Return the [x, y] coordinate for the center point of the cell that contains the specified text.  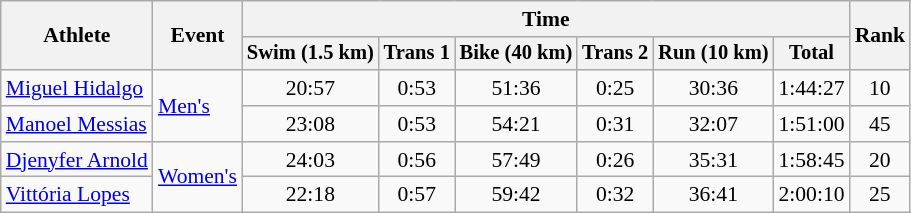
10 [880, 88]
36:41 [713, 195]
0:32 [615, 195]
Rank [880, 36]
57:49 [516, 160]
45 [880, 124]
51:36 [516, 88]
Event [198, 36]
Run (10 km) [713, 54]
Vittória Lopes [77, 195]
Trans 1 [417, 54]
Manoel Messias [77, 124]
Trans 2 [615, 54]
Women's [198, 178]
Men's [198, 106]
20:57 [310, 88]
0:31 [615, 124]
23:08 [310, 124]
20 [880, 160]
Miguel Hidalgo [77, 88]
Bike (40 km) [516, 54]
1:51:00 [811, 124]
35:31 [713, 160]
1:58:45 [811, 160]
22:18 [310, 195]
30:36 [713, 88]
Total [811, 54]
0:26 [615, 160]
1:44:27 [811, 88]
59:42 [516, 195]
Djenyfer Arnold [77, 160]
32:07 [713, 124]
Swim (1.5 km) [310, 54]
2:00:10 [811, 195]
25 [880, 195]
0:56 [417, 160]
Athlete [77, 36]
0:25 [615, 88]
0:57 [417, 195]
Time [546, 19]
54:21 [516, 124]
24:03 [310, 160]
